Search for the cell housing the specified text and yield its [x, y] center coordinate. 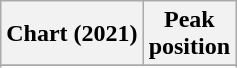
Peakposition [189, 34]
Chart (2021) [72, 34]
